Determine the (X, Y) coordinate at the center of the cell enclosing the given text.  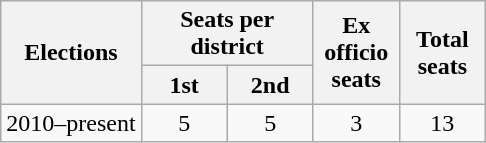
Total seats (442, 52)
Ex officio seats (356, 52)
13 (442, 123)
3 (356, 123)
2nd (270, 85)
Seats per district (227, 34)
2010–present (71, 123)
1st (184, 85)
Elections (71, 52)
